Extract the (x, y) coordinate from the center of the cell holding the provided text.  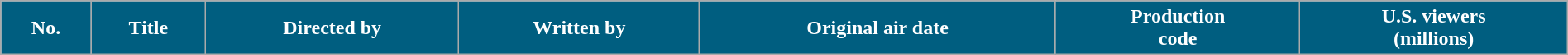
Original air date (878, 28)
Title (148, 28)
Productioncode (1178, 28)
Directed by (332, 28)
Written by (579, 28)
U.S. viewers(millions) (1434, 28)
No. (46, 28)
